Find where the given text appears and provide that cell's center as (x, y) coordinate. 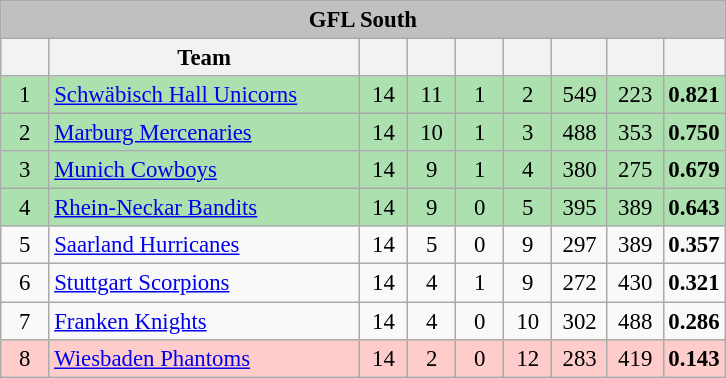
353 (635, 133)
283 (580, 358)
Schwäbisch Hall Unicorns (204, 95)
Wiesbaden Phantoms (204, 358)
12 (528, 358)
302 (580, 321)
419 (635, 358)
0.821 (694, 95)
275 (635, 170)
Marburg Mercenaries (204, 133)
297 (580, 245)
0.143 (694, 358)
11 (432, 95)
Munich Cowboys (204, 170)
272 (580, 283)
430 (635, 283)
8 (25, 358)
Stuttgart Scorpions (204, 283)
223 (635, 95)
Team (204, 58)
395 (580, 208)
549 (580, 95)
0.321 (694, 283)
6 (25, 283)
0.643 (694, 208)
7 (25, 321)
Saarland Hurricanes (204, 245)
0.286 (694, 321)
380 (580, 170)
0.679 (694, 170)
GFL South (363, 20)
0.750 (694, 133)
Franken Knights (204, 321)
Rhein-Neckar Bandits (204, 208)
0.357 (694, 245)
